Return [X, Y] of the center of cell containing provided text 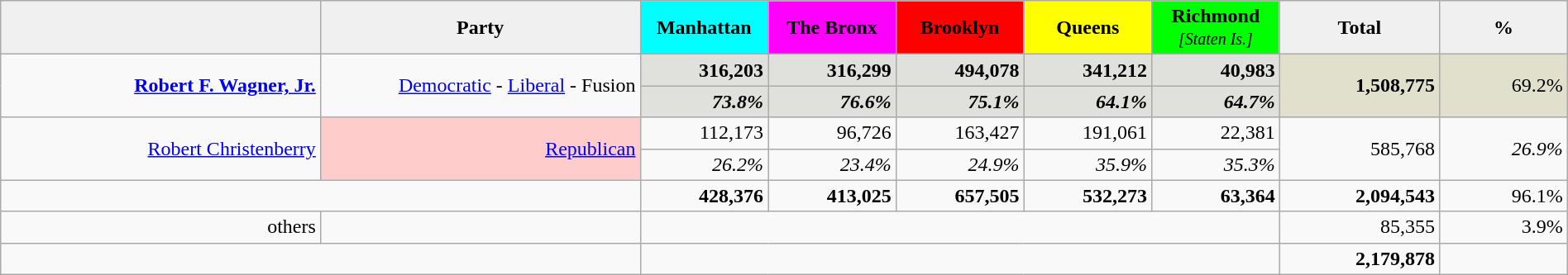
22,381 [1216, 133]
69.2% [1503, 86]
316,299 [832, 70]
85,355 [1360, 227]
96.1% [1503, 196]
26.9% [1503, 149]
112,173 [705, 133]
23.4% [832, 164]
2,179,878 [1360, 258]
163,427 [959, 133]
341,212 [1088, 70]
657,505 [959, 196]
1,508,775 [1360, 86]
73.8% [705, 102]
others [160, 227]
75.1% [959, 102]
Robert Christenberry [160, 149]
35.3% [1216, 164]
% [1503, 28]
Richmond [Staten Is.] [1216, 28]
Brooklyn [959, 28]
35.9% [1088, 164]
413,025 [832, 196]
64.1% [1088, 102]
76.6% [832, 102]
316,203 [705, 70]
191,061 [1088, 133]
The Bronx [832, 28]
585,768 [1360, 149]
Total [1360, 28]
494,078 [959, 70]
Republican [480, 149]
63,364 [1216, 196]
Queens [1088, 28]
Democratic - Liberal - Fusion [480, 86]
96,726 [832, 133]
2,094,543 [1360, 196]
64.7% [1216, 102]
Robert F. Wagner, Jr. [160, 86]
Manhattan [705, 28]
40,983 [1216, 70]
3.9% [1503, 227]
532,273 [1088, 196]
Party [480, 28]
24.9% [959, 164]
26.2% [705, 164]
428,376 [705, 196]
